Detect which cell encompasses the target text, then output its [x, y] center coordinate. 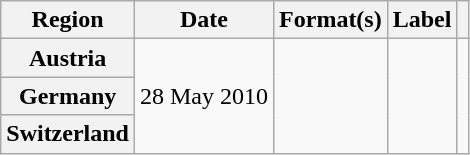
Date [204, 20]
Format(s) [331, 20]
Germany [68, 96]
Region [68, 20]
Label [422, 20]
Switzerland [68, 134]
28 May 2010 [204, 96]
Austria [68, 58]
